Return [x, y] of the center of cell containing provided text 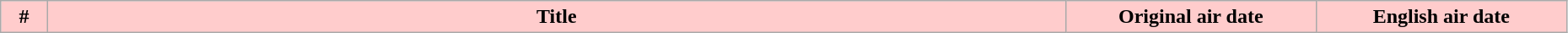
# [24, 17]
Original air date [1191, 17]
English air date [1441, 17]
Title [557, 17]
